For the text-containing cell, return its midpoint in (X, Y) coordinate format. 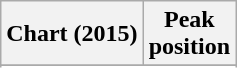
Peakposition (189, 34)
Chart (2015) (72, 34)
